Output the [X, Y] coordinate of the center of the cell containing the given text.  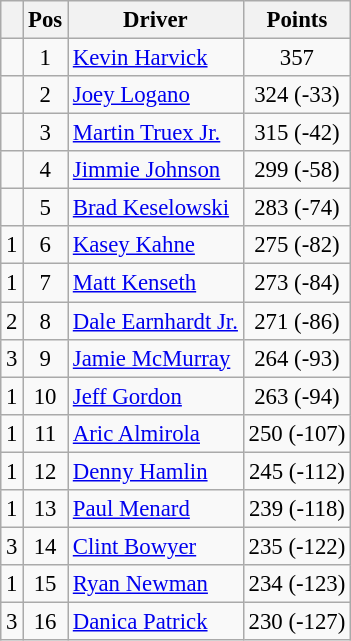
Aric Almirola [156, 433]
263 (-94) [296, 396]
245 (-112) [296, 471]
299 (-58) [296, 170]
Driver [156, 20]
Kevin Harvick [156, 58]
264 (-93) [296, 358]
Jeff Gordon [156, 396]
Martin Truex Jr. [156, 133]
15 [46, 584]
357 [296, 58]
239 (-118) [296, 509]
9 [46, 358]
315 (-42) [296, 133]
Matt Kenseth [156, 283]
6 [46, 245]
235 (-122) [296, 546]
Ryan Newman [156, 584]
8 [46, 321]
Joey Logano [156, 95]
271 (-86) [296, 321]
Jamie McMurray [156, 358]
Points [296, 20]
14 [46, 546]
10 [46, 396]
Kasey Kahne [156, 245]
7 [46, 283]
5 [46, 208]
230 (-127) [296, 621]
Dale Earnhardt Jr. [156, 321]
275 (-82) [296, 245]
Paul Menard [156, 509]
Brad Keselowski [156, 208]
12 [46, 471]
Clint Bowyer [156, 546]
273 (-84) [296, 283]
11 [46, 433]
234 (-123) [296, 584]
Denny Hamlin [156, 471]
16 [46, 621]
13 [46, 509]
Jimmie Johnson [156, 170]
Pos [46, 20]
250 (-107) [296, 433]
283 (-74) [296, 208]
4 [46, 170]
324 (-33) [296, 95]
Danica Patrick [156, 621]
